Detect which cell encompasses the target text, then output its [X, Y] center coordinate. 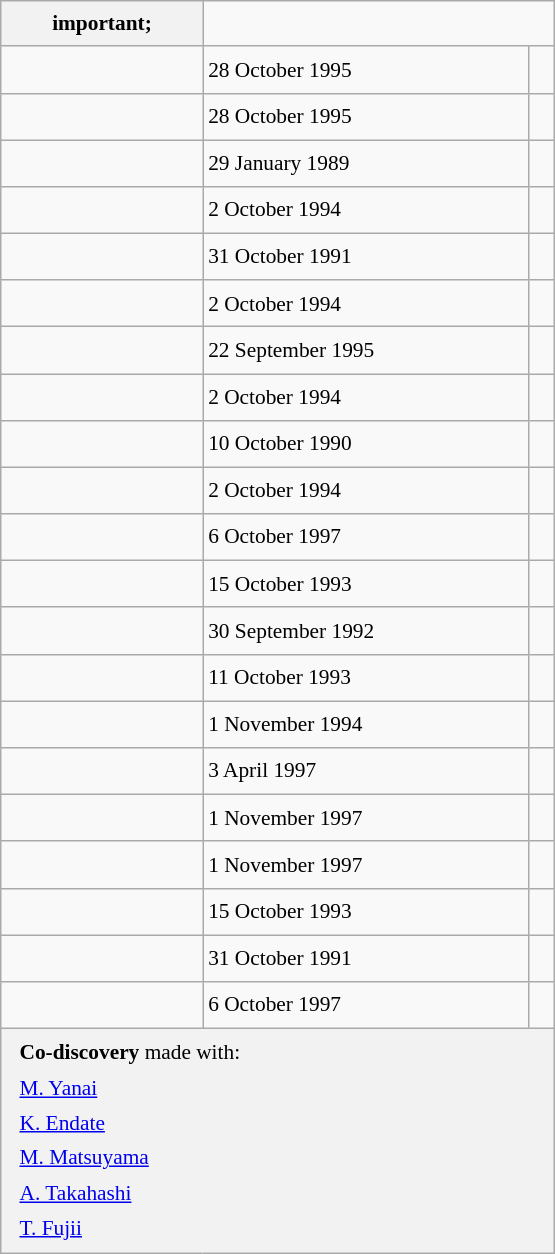
29 January 1989 [366, 164]
10 October 1990 [366, 444]
Co-discovery made with: M. Yanai K. Endate M. Matsuyama A. Takahashi T. Fujii [278, 1140]
3 April 1997 [366, 772]
30 September 1992 [366, 630]
important; [102, 24]
22 September 1995 [366, 350]
1 November 1994 [366, 724]
11 October 1993 [366, 678]
